Scan for the cell matching the given text and deliver its (X, Y) coordinate at center. 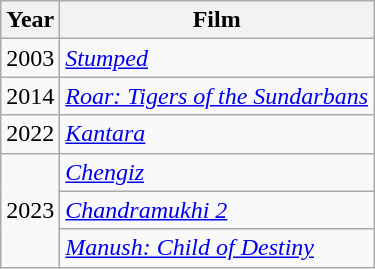
Film (217, 20)
Roar: Tigers of the Sundarbans (217, 96)
Chandramukhi 2 (217, 210)
2003 (30, 58)
Kantara (217, 134)
Manush: Child of Destiny (217, 248)
2014 (30, 96)
Stumped (217, 58)
2023 (30, 210)
Year (30, 20)
Chengiz (217, 172)
2022 (30, 134)
